From the cell containing the given text, extract its center point as (x, y) coordinate. 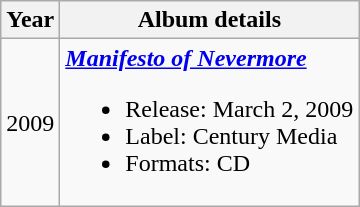
Album details (210, 20)
Manifesto of NevermoreRelease: March 2, 2009Label: Century MediaFormats: CD (210, 122)
Year (30, 20)
2009 (30, 122)
